Pinpoint the cell where the given text exists, returning its (x, y) midpoint coordinate. 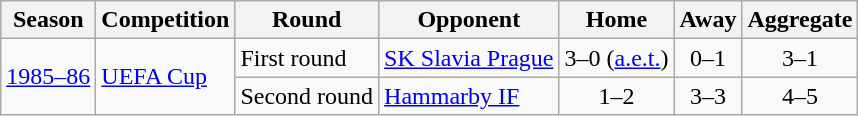
Second round (307, 96)
Away (708, 20)
3–0 (a.e.t.) (616, 58)
3–1 (800, 58)
Aggregate (800, 20)
SK Slavia Prague (469, 58)
0–1 (708, 58)
Hammarby IF (469, 96)
Home (616, 20)
Season (48, 20)
1–2 (616, 96)
First round (307, 58)
1985–86 (48, 77)
UEFA Cup (166, 77)
Opponent (469, 20)
3–3 (708, 96)
4–5 (800, 96)
Competition (166, 20)
Round (307, 20)
